Identify which cell holds the provided text, then report its [x, y] central coordinate. 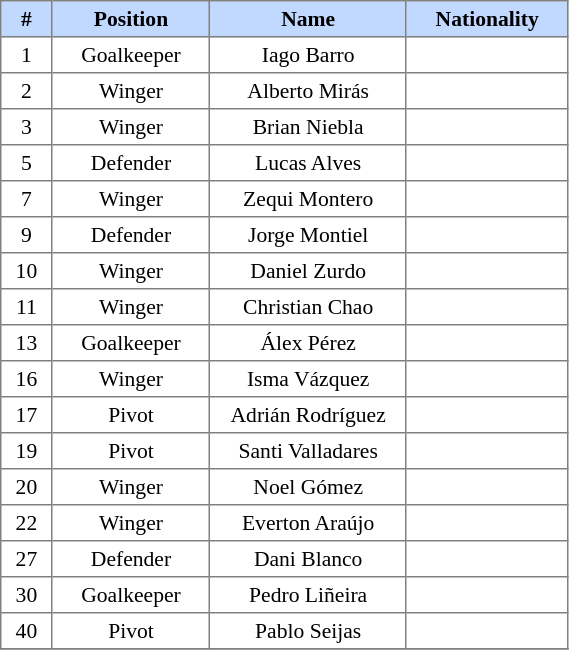
Jorge Montiel [308, 235]
27 [26, 559]
Nationality [487, 19]
3 [26, 127]
19 [26, 451]
Santi Valladares [308, 451]
5 [26, 163]
Brian Niebla [308, 127]
Zequi Montero [308, 199]
30 [26, 595]
Adrián Rodríguez [308, 415]
Everton Araújo [308, 523]
13 [26, 343]
9 [26, 235]
22 [26, 523]
Noel Gómez [308, 487]
17 [26, 415]
1 [26, 55]
Dani Blanco [308, 559]
Pablo Seijas [308, 631]
Álex Pérez [308, 343]
Daniel Zurdo [308, 271]
Alberto Mirás [308, 91]
Lucas Alves [308, 163]
Name [308, 19]
10 [26, 271]
Isma Vázquez [308, 379]
7 [26, 199]
Christian Chao [308, 307]
40 [26, 631]
Pedro Liñeira [308, 595]
Position [131, 19]
20 [26, 487]
Iago Barro [308, 55]
2 [26, 91]
# [26, 19]
11 [26, 307]
16 [26, 379]
